From the cell containing the given text, extract its center point as (X, Y) coordinate. 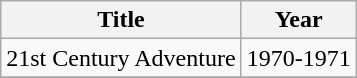
21st Century Adventure (121, 58)
Title (121, 20)
Year (298, 20)
1970-1971 (298, 58)
